Scan for the cell matching the given text and deliver its (X, Y) coordinate at center. 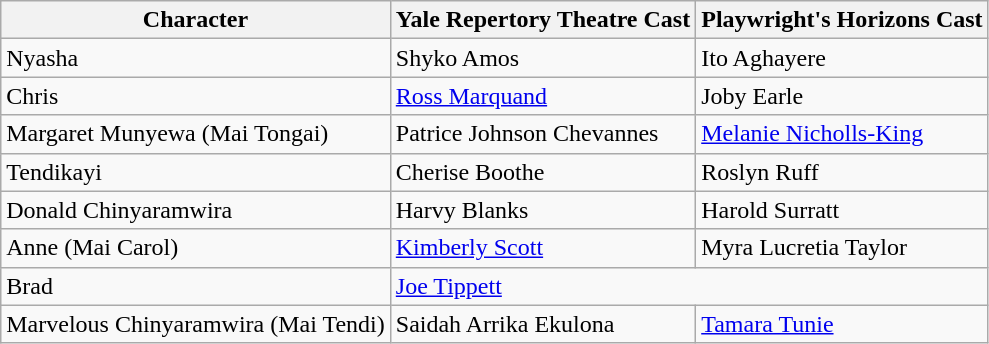
Joe Tippett (689, 286)
Tendikayi (196, 172)
Saidah Arrika Ekulona (542, 324)
Chris (196, 96)
Nyasha (196, 58)
Harvy Blanks (542, 210)
Cherise Boothe (542, 172)
Shyko Amos (542, 58)
Anne (Mai Carol) (196, 248)
Donald Chinyaramwira (196, 210)
Yale Repertory Theatre Cast (542, 20)
Patrice Johnson Chevannes (542, 134)
Playwright's Horizons Cast (842, 20)
Melanie Nicholls-King (842, 134)
Ito Aghayere (842, 58)
Harold Surratt (842, 210)
Roslyn Ruff (842, 172)
Tamara Tunie (842, 324)
Ross Marquand (542, 96)
Kimberly Scott (542, 248)
Joby Earle (842, 96)
Myra Lucretia Taylor (842, 248)
Character (196, 20)
Brad (196, 286)
Margaret Munyewa (Mai Tongai) (196, 134)
Marvelous Chinyaramwira (Mai Tendi) (196, 324)
